Search for the cell housing the specified text and yield its (x, y) center coordinate. 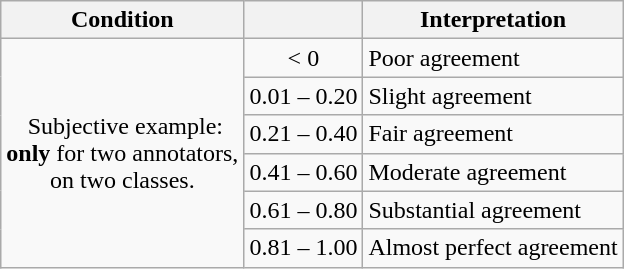
Fair agreement (493, 134)
< 0 (304, 58)
0.21 – 0.40 (304, 134)
Moderate agreement (493, 172)
0.01 – 0.20 (304, 96)
Poor agreement (493, 58)
0.61 – 0.80 (304, 210)
Substantial agreement (493, 210)
Slight agreement (493, 96)
0.81 – 1.00 (304, 248)
0.41 – 0.60 (304, 172)
Subjective example: only for two annotators, on two classes. (122, 153)
Almost perfect agreement (493, 248)
Interpretation (493, 20)
Condition (122, 20)
